Extract the (x, y) coordinate from the center of the cell holding the provided text.  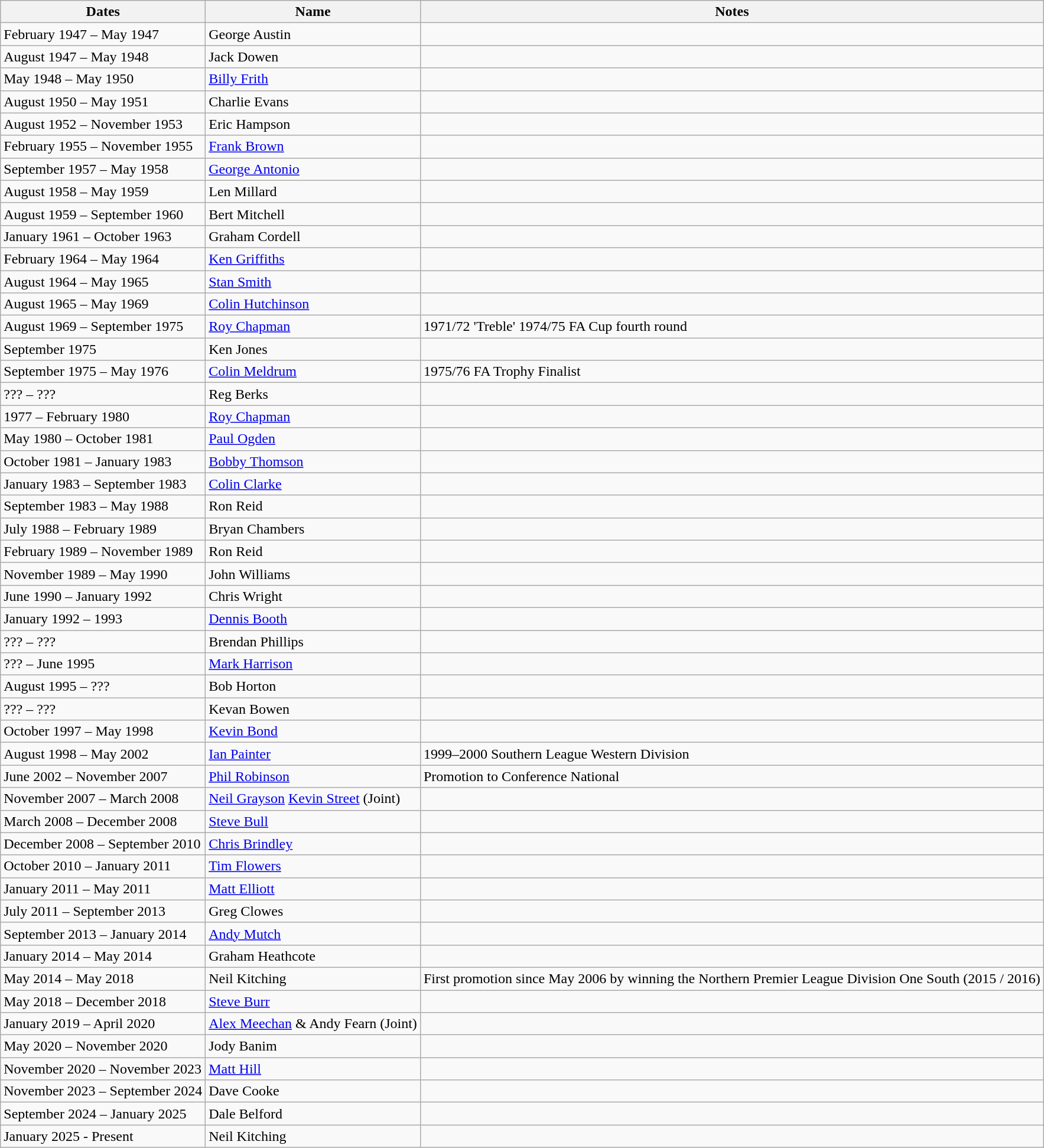
Steve Bull (313, 821)
August 1969 – September 1975 (103, 327)
January 2011 – May 2011 (103, 889)
Bert Mitchell (313, 214)
Jody Banim (313, 1046)
June 2002 – November 2007 (103, 776)
November 1989 – May 1990 (103, 574)
January 2025 - Present (103, 1136)
July 2011 – September 2013 (103, 911)
August 1959 – September 1960 (103, 214)
Greg Clowes (313, 911)
Steve Burr (313, 1001)
January 1983 – September 1983 (103, 484)
Bobby Thomson (313, 461)
Promotion to Conference National (731, 776)
Bryan Chambers (313, 529)
Neil Grayson Kevin Street (Joint) (313, 799)
Phil Robinson (313, 776)
June 1990 – January 1992 (103, 596)
1975/76 FA Trophy Finalist (731, 372)
November 2007 – March 2008 (103, 799)
First promotion since May 2006 by winning the Northern Premier League Division One South (2015 / 2016) (731, 978)
October 1981 – January 1983 (103, 461)
May 1980 – October 1981 (103, 439)
Len Millard (313, 191)
Kevin Bond (313, 731)
Stan Smith (313, 282)
August 1947 – May 1948 (103, 57)
March 2008 – December 2008 (103, 821)
Jack Dowen (313, 57)
September 1957 – May 1958 (103, 169)
1971/72 'Treble' 1974/75 FA Cup fourth round (731, 327)
Kevan Bowen (313, 709)
Dave Cooke (313, 1091)
Reg Berks (313, 394)
February 1964 – May 1964 (103, 259)
Andy Mutch (313, 934)
Eric Hampson (313, 124)
September 2013 – January 2014 (103, 934)
Colin Clarke (313, 484)
Mark Harrison (313, 664)
October 2010 – January 2011 (103, 866)
1977 – February 1980 (103, 417)
Chris Wright (313, 596)
Colin Hutchinson (313, 304)
May 1948 – May 1950 (103, 79)
July 1988 – February 1989 (103, 529)
Notes (731, 12)
August 1965 – May 1969 (103, 304)
August 1958 – May 1959 (103, 191)
1999–2000 Southern League Western Division (731, 754)
Frank Brown (313, 147)
Paul Ogden (313, 439)
November 2023 – September 2024 (103, 1091)
George Antonio (313, 169)
Matt Hill (313, 1069)
August 1964 – May 1965 (103, 282)
Matt Elliott (313, 889)
February 1947 – May 1947 (103, 34)
January 2019 – April 2020 (103, 1024)
Colin Meldrum (313, 372)
Brendan Phillips (313, 641)
October 1997 – May 1998 (103, 731)
George Austin (313, 34)
Chris Brindley (313, 844)
September 1983 – May 1988 (103, 506)
Charlie Evans (313, 102)
Dennis Booth (313, 619)
August 1998 – May 2002 (103, 754)
Dates (103, 12)
January 2014 – May 2014 (103, 956)
Graham Cordell (313, 236)
January 1961 – October 1963 (103, 236)
Ian Painter (313, 754)
Tim Flowers (313, 866)
May 2018 – December 2018 (103, 1001)
Alex Meechan & Andy Fearn (Joint) (313, 1024)
August 1995 – ??? (103, 687)
Dale Belford (313, 1114)
November 2020 – November 2023 (103, 1069)
Graham Heathcote (313, 956)
September 1975 – May 1976 (103, 372)
??? – June 1995 (103, 664)
May 2014 – May 2018 (103, 978)
August 1952 – November 1953 (103, 124)
September 2024 – January 2025 (103, 1114)
Bob Horton (313, 687)
August 1950 – May 1951 (103, 102)
December 2008 – September 2010 (103, 844)
Name (313, 12)
September 1975 (103, 349)
February 1955 – November 1955 (103, 147)
May 2020 – November 2020 (103, 1046)
Billy Frith (313, 79)
February 1989 – November 1989 (103, 551)
Ken Jones (313, 349)
John Williams (313, 574)
January 1992 – 1993 (103, 619)
Ken Griffiths (313, 259)
